Locate the cell with the specified text and output its [X, Y] center coordinate. 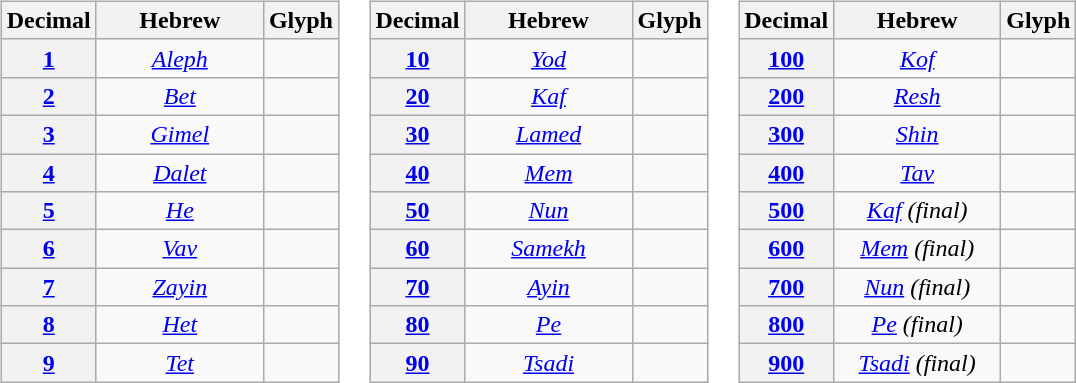
20 [418, 96]
50 [418, 211]
Bet [180, 96]
Aleph [180, 58]
400 [786, 173]
5 [48, 211]
500 [786, 211]
90 [418, 363]
3 [48, 134]
Yod [548, 58]
200 [786, 96]
Gimel [180, 134]
Kof [918, 58]
Tav [918, 173]
Tet [180, 363]
Tsadi (final) [918, 363]
He [180, 211]
Mem [548, 173]
Kaf [548, 96]
80 [418, 325]
2 [48, 96]
Het [180, 325]
30 [418, 134]
Nun (final) [918, 287]
Shin [918, 134]
600 [786, 249]
1 [48, 58]
900 [786, 363]
300 [786, 134]
Mem (final) [918, 249]
40 [418, 173]
Resh [918, 96]
Lamed [548, 134]
Ayin [548, 287]
100 [786, 58]
Tsadi [548, 363]
Pe [548, 325]
60 [418, 249]
Zayin [180, 287]
Nun [548, 211]
Pe (final) [918, 325]
800 [786, 325]
9 [48, 363]
70 [418, 287]
700 [786, 287]
7 [48, 287]
Vav [180, 249]
6 [48, 249]
10 [418, 58]
Kaf (final) [918, 211]
8 [48, 325]
Samekh [548, 249]
4 [48, 173]
Dalet [180, 173]
